Provide the (x, y) coordinate of the cell's center where the given text is located.  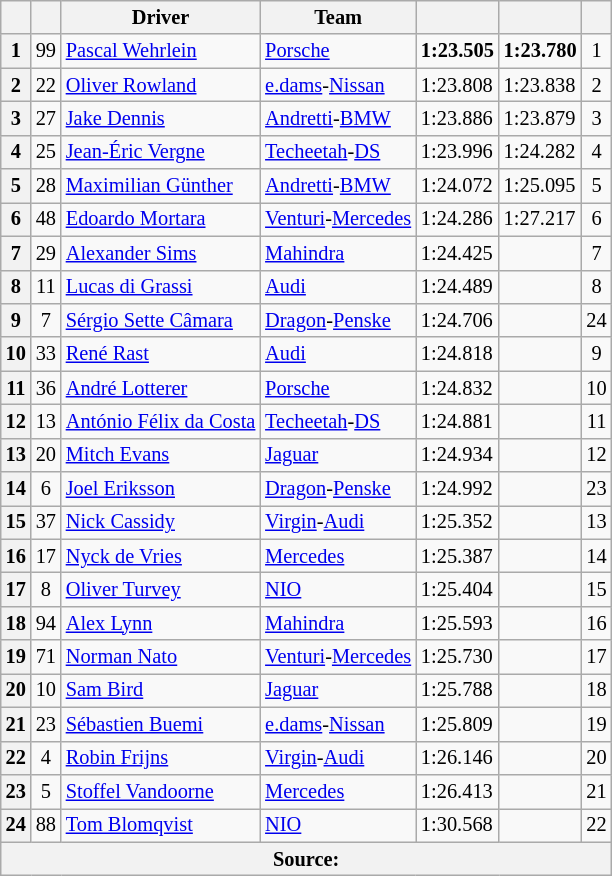
37 (46, 522)
1:24.832 (458, 388)
1:24.282 (540, 152)
1:23.808 (458, 85)
1:30.568 (458, 825)
71 (46, 657)
48 (46, 219)
88 (46, 825)
33 (46, 354)
99 (46, 51)
Norman Nato (160, 657)
Robin Frijns (160, 758)
1:23.886 (458, 118)
1:27.217 (540, 219)
36 (46, 388)
Nick Cassidy (160, 522)
27 (46, 118)
Jean-Éric Vergne (160, 152)
1:25.404 (458, 589)
1:25.387 (458, 556)
1:25.352 (458, 522)
Mitch Evans (160, 455)
1:23.879 (540, 118)
Stoffel Vandoorne (160, 791)
René Rast (160, 354)
1:24.934 (458, 455)
Nyck de Vries (160, 556)
Maximilian Günther (160, 186)
29 (46, 253)
Tom Blomqvist (160, 825)
Alexander Sims (160, 253)
1:23.996 (458, 152)
André Lotterer (160, 388)
Team (338, 17)
28 (46, 186)
Sérgio Sette Câmara (160, 320)
1:24.706 (458, 320)
Pascal Wehrlein (160, 51)
1:26.146 (458, 758)
1:25.788 (458, 690)
1:25.730 (458, 657)
1:24.425 (458, 253)
Joel Eriksson (160, 489)
1:26.413 (458, 791)
1:23.838 (540, 85)
Lucas di Grassi (160, 287)
1:24.489 (458, 287)
Oliver Turvey (160, 589)
Alex Lynn (160, 623)
1:23.780 (540, 51)
25 (46, 152)
94 (46, 623)
Oliver Rowland (160, 85)
1:24.992 (458, 489)
1:25.095 (540, 186)
1:24.286 (458, 219)
Source: (306, 859)
Sam Bird (160, 690)
1:24.881 (458, 421)
António Félix da Costa (160, 421)
Driver (160, 17)
1:24.072 (458, 186)
Jake Dennis (160, 118)
Sébastien Buemi (160, 724)
1:24.818 (458, 354)
1:23.505 (458, 51)
1:25.593 (458, 623)
1:25.809 (458, 724)
Edoardo Mortara (160, 219)
